Search for the cell housing the specified text and yield its (x, y) center coordinate. 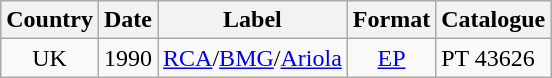
Format (391, 20)
Catalogue (494, 20)
Country (50, 20)
EP (391, 58)
RCA/BMG/Ariola (253, 58)
Label (253, 20)
UK (50, 58)
1990 (128, 58)
Date (128, 20)
PT 43626 (494, 58)
